Output the [X, Y] coordinate of the center of the cell containing the given text.  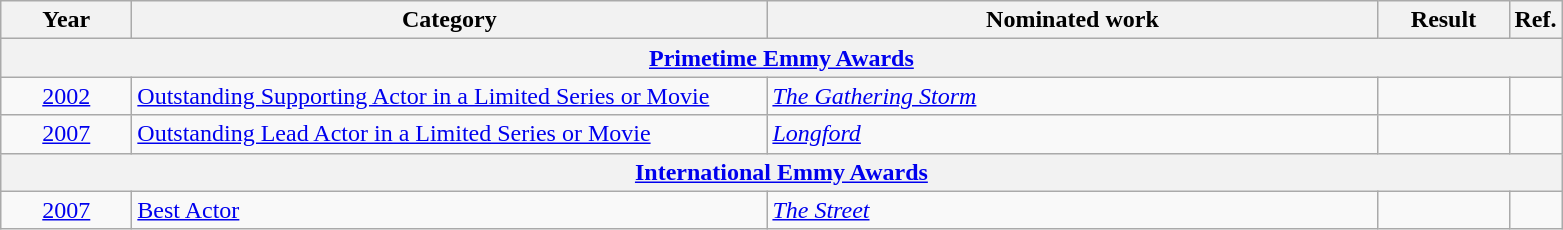
Result [1444, 20]
Ref. [1536, 20]
Primetime Emmy Awards [782, 58]
Longford [1072, 134]
Outstanding Lead Actor in a Limited Series or Movie [450, 134]
Nominated work [1072, 20]
Outstanding Supporting Actor in a Limited Series or Movie [450, 96]
International Emmy Awards [782, 172]
The Street [1072, 210]
2002 [66, 96]
Year [66, 20]
The Gathering Storm [1072, 96]
Category [450, 20]
Best Actor [450, 210]
